Search for the cell housing the specified text and yield its [x, y] center coordinate. 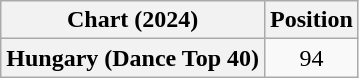
Position [312, 20]
94 [312, 58]
Hungary (Dance Top 40) [133, 58]
Chart (2024) [133, 20]
